Provide the (X, Y) coordinate of the cell's center where the given text is located.  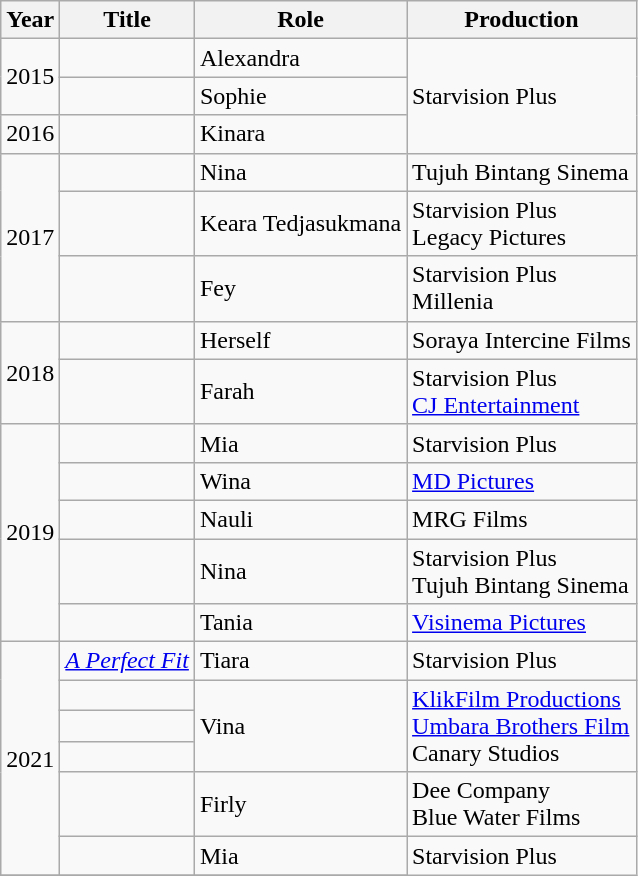
Dee CompanyBlue Water Films (522, 804)
2021 (30, 758)
Tujuh Bintang Sinema (522, 172)
MD Pictures (522, 481)
Tiara (300, 661)
Firly (300, 804)
Role (300, 20)
Year (30, 20)
MRG Films (522, 519)
Sophie (300, 96)
Alexandra (300, 58)
Soraya Intercine Films (522, 340)
Starvision PlusTujuh Bintang Sinema (522, 570)
2019 (30, 532)
Kinara (300, 134)
2015 (30, 77)
Herself (300, 340)
Starvision PlusMillenia (522, 288)
2017 (30, 237)
2016 (30, 134)
2018 (30, 372)
Nauli (300, 519)
KlikFilm ProductionsUmbara Brothers FilmCanary Studios (522, 726)
Visinema Pictures (522, 623)
Keara Tedjasukmana (300, 224)
Farah (300, 392)
Starvision PlusCJ Entertainment (522, 392)
Wina (300, 481)
Fey (300, 288)
Production (522, 20)
Title (128, 20)
Starvision PlusLegacy Pictures (522, 224)
A Perfect Fit (128, 661)
Tania (300, 623)
Vina (300, 726)
